Search for the cell housing the specified text and yield its [x, y] center coordinate. 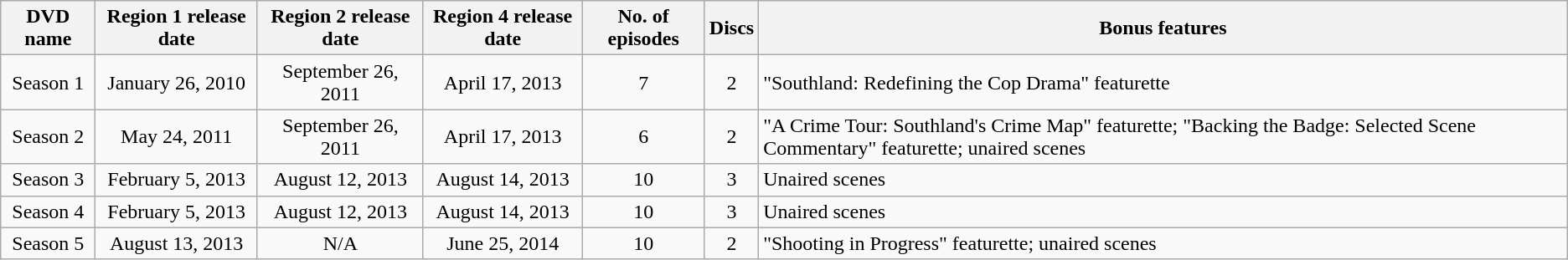
Season 2 [49, 137]
"Shooting in Progress" featurette; unaired scenes [1163, 243]
"A Crime Tour: Southland's Crime Map" featurette; "Backing the Badge: Selected Scene Commentary" featurette; unaired scenes [1163, 137]
6 [643, 137]
Season 5 [49, 243]
Discs [731, 28]
N/A [340, 243]
August 13, 2013 [177, 243]
Season 4 [49, 212]
7 [643, 82]
DVD name [49, 28]
Bonus features [1163, 28]
"Southland: Redefining the Cop Drama" featurette [1163, 82]
Region 4 release date [503, 28]
No. of episodes [643, 28]
Region 2 release date [340, 28]
Season 3 [49, 180]
May 24, 2011 [177, 137]
Season 1 [49, 82]
June 25, 2014 [503, 243]
January 26, 2010 [177, 82]
Region 1 release date [177, 28]
